Pinpoint the cell where the given text exists, returning its [x, y] midpoint coordinate. 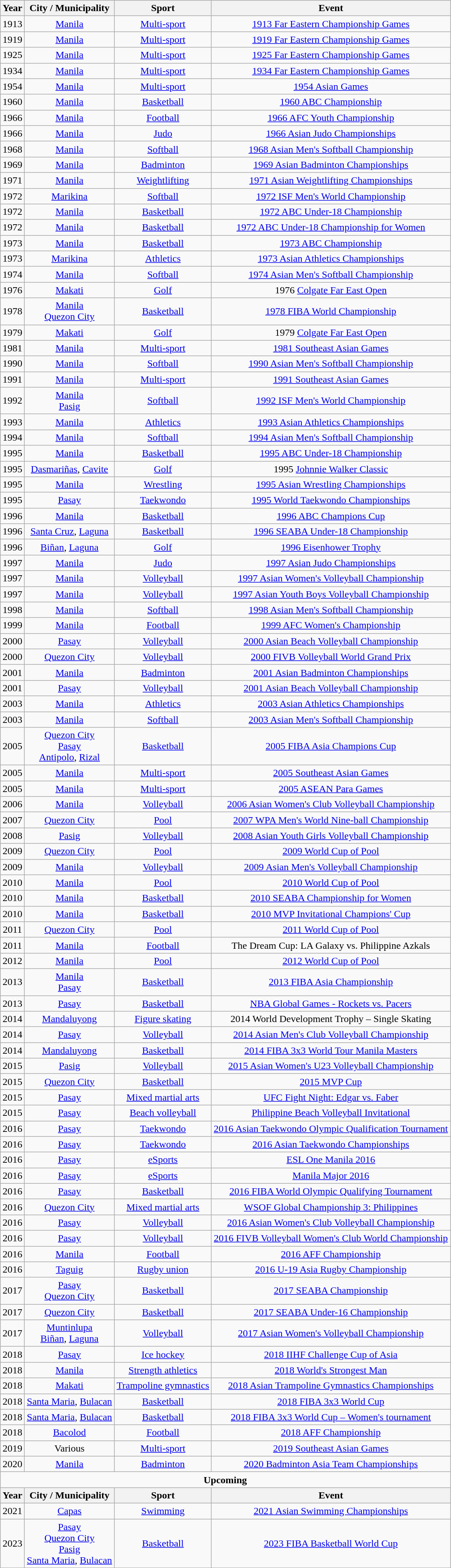
2021 Asian Swimming Championships [331, 1511]
2015 MVP Cup [331, 1082]
2013 FIBA Asia Championship [331, 982]
1968 [12, 149]
2020 [12, 1464]
2003 Asian Men's Softball Championship [331, 720]
1998 Asian Men's Softball Championship [331, 610]
2016 Asian Taekwondo Olympic Qualification Tournament [331, 1129]
1978 [12, 311]
Figure skating [163, 1019]
2014 World Development Trophy – Single Skating [331, 1019]
1913 Far Eastern Championship Games [331, 24]
1994 Asian Men's Softball Championship [331, 437]
2005 FIBA Asia Champions Cup [331, 746]
1966 Asian Judo Championships [331, 133]
2000 FIVB Volleyball World Grand Prix [331, 657]
1996 Eisenhower Trophy [331, 547]
1976 [12, 290]
1997 Asian Youth Boys Volleyball Championship [331, 594]
1997 Asian Women's Volleyball Championship [331, 578]
1998 [12, 610]
2006 Asian Women's Club Volleyball Championship [331, 804]
2003 Asian Athletics Championships [331, 704]
1995 World Taekwondo Championships [331, 500]
2005 Southeast Asian Games [331, 773]
1972 ABC Under-18 Championship [331, 212]
1960 [12, 102]
1996 ABC Champions Cup [331, 516]
2018 FIBA 3x3 World Cup [331, 1401]
PasayQuezon City [69, 1291]
2017 SEABA Championship [331, 1291]
1981 Southeast Asian Games [331, 348]
1993 Asian Athletics Championships [331, 422]
Quezon CityPasayAntipolo, Rizal [69, 746]
2010 MVP Invitational Champions' Cup [331, 914]
2011 World Cup of Pool [331, 929]
1919 Far Eastern Championship Games [331, 39]
Rugby union [163, 1270]
ManilaQuezon City [69, 311]
2015 Asian Women's U23 Volleyball Championship [331, 1066]
2023 [12, 1544]
Taguig [69, 1270]
2001 Asian Badminton Championships [331, 672]
1976 Colgate Far East Open [331, 290]
Santa Cruz, Laguna [69, 532]
1971 [12, 180]
Beach volleyball [163, 1113]
2007 [12, 820]
2016 AFF Championship [331, 1254]
2021 [12, 1511]
2010 SEABA Championship for Women [331, 898]
The Dream Cup: LA Galaxy vs. Philippine Azkals [331, 945]
1990 Asian Men's Softball Championship [331, 364]
1993 [12, 422]
ManilaPasay [69, 982]
2020 Badminton Asia Team Championships [331, 1464]
1971 Asian Weightlifting Championships [331, 180]
Swimming [163, 1511]
2014 FIBA 3x3 World Tour Manila Masters [331, 1050]
1972 ABC Under-18 Championship for Women [331, 228]
1981 [12, 348]
ESL One Manila 2016 [331, 1160]
1974 [12, 274]
2005 ASEAN Para Games [331, 789]
Upcoming [225, 1480]
1966 AFC Youth Championship [331, 118]
Bacolod [69, 1433]
WSOF Global Championship 3: Philippines [331, 1207]
ManilaPasig [69, 401]
1954 [12, 86]
Trampoline gymnastics [163, 1386]
1994 [12, 437]
1968 Asian Men's Softball Championship [331, 149]
1979 Colgate Far East Open [331, 332]
UFC Fight Night: Edgar vs. Faber [331, 1097]
1991 Southeast Asian Games [331, 379]
PasayQuezon CityPasigSanta Maria, Bulacan [69, 1544]
1960 ABC Championship [331, 102]
2012 World Cup of Pool [331, 961]
2016 FIVB Volleyball Women's Club World Championship [331, 1238]
1997 Asian Judo Championships [331, 563]
1973 ABC Championship [331, 243]
2016 U-19 Asia Rugby Championship [331, 1270]
1919 [12, 39]
1969 [12, 165]
1925 [12, 55]
2010 World Cup of Pool [331, 883]
2009 Asian Men's Volleyball Championship [331, 867]
MuntinlupaBiñan, Laguna [69, 1333]
Various [69, 1448]
2019 [12, 1448]
Philippine Beach Volleyball Invitational [331, 1113]
1992 ISF Men's World Championship [331, 401]
Manila Major 2016 [331, 1175]
2017 Asian Women's Volleyball Championship [331, 1333]
2019 Southeast Asian Games [331, 1448]
2018 FIBA 3x3 World Cup – Women's tournament [331, 1417]
2007 WPA Men's World Nine-ball Championship [331, 820]
1999 [12, 625]
1992 [12, 401]
1978 FIBA World Championship [331, 311]
1979 [12, 332]
1954 Asian Games [331, 86]
2018 IIHF Challenge Cup of Asia [331, 1354]
1925 Far Eastern Championship Games [331, 55]
Weightlifting [163, 180]
2000 Asian Beach Volleyball Championship [331, 641]
1996 SEABA Under-18 Championship [331, 532]
1990 [12, 364]
Biñan, Laguna [69, 547]
1969 Asian Badminton Championships [331, 165]
2001 Asian Beach Volleyball Championship [331, 688]
Dasmariñas, Cavite [69, 469]
1934 [12, 71]
2018 AFF Championship [331, 1433]
NBA Global Games - Rockets vs. Pacers [331, 1004]
2023 FIBA Basketball World Cup [331, 1544]
1995 Johnnie Walker Classic [331, 469]
Capas [69, 1511]
2008 Asian Youth Girls Volleyball Championship [331, 836]
2016 FIBA World Olympic Qualifying Tournament [331, 1191]
2016 Asian Women's Club Volleyball Championship [331, 1222]
Strength athletics [163, 1370]
2012 [12, 961]
2009 World Cup of Pool [331, 851]
1999 AFC Women's Championship [331, 625]
2017 SEABA Under-16 Championship [331, 1312]
1913 [12, 24]
2014 Asian Men's Club Volleyball Championship [331, 1035]
2016 Asian Taekwondo Championships [331, 1144]
2008 [12, 836]
2018 World's Strongest Man [331, 1370]
1995 Asian Wrestling Championships [331, 485]
1991 [12, 379]
1934 Far Eastern Championship Games [331, 71]
1972 ISF Men's World Championship [331, 196]
Wrestling [163, 485]
1973 Asian Athletics Championships [331, 259]
2006 [12, 804]
Ice hockey [163, 1354]
1995 ABC Under-18 Championship [331, 453]
1974 Asian Men's Softball Championship [331, 274]
2018 Asian Trampoline Gymnastics Championships [331, 1386]
